Return the [x, y] coordinate for the center point of the cell that contains the specified text.  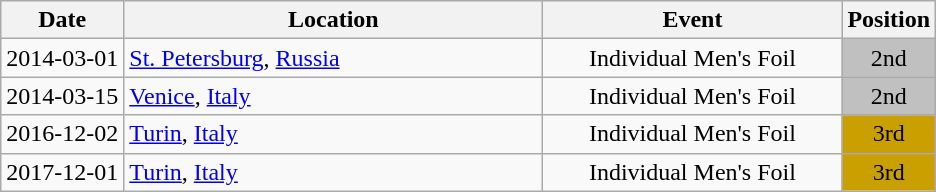
St. Petersburg, Russia [334, 58]
2017-12-01 [62, 172]
Position [889, 20]
Event [692, 20]
2014-03-15 [62, 96]
2016-12-02 [62, 134]
Date [62, 20]
Venice, Italy [334, 96]
Location [334, 20]
2014-03-01 [62, 58]
